Output the [x, y] coordinate of the center of the cell containing the given text.  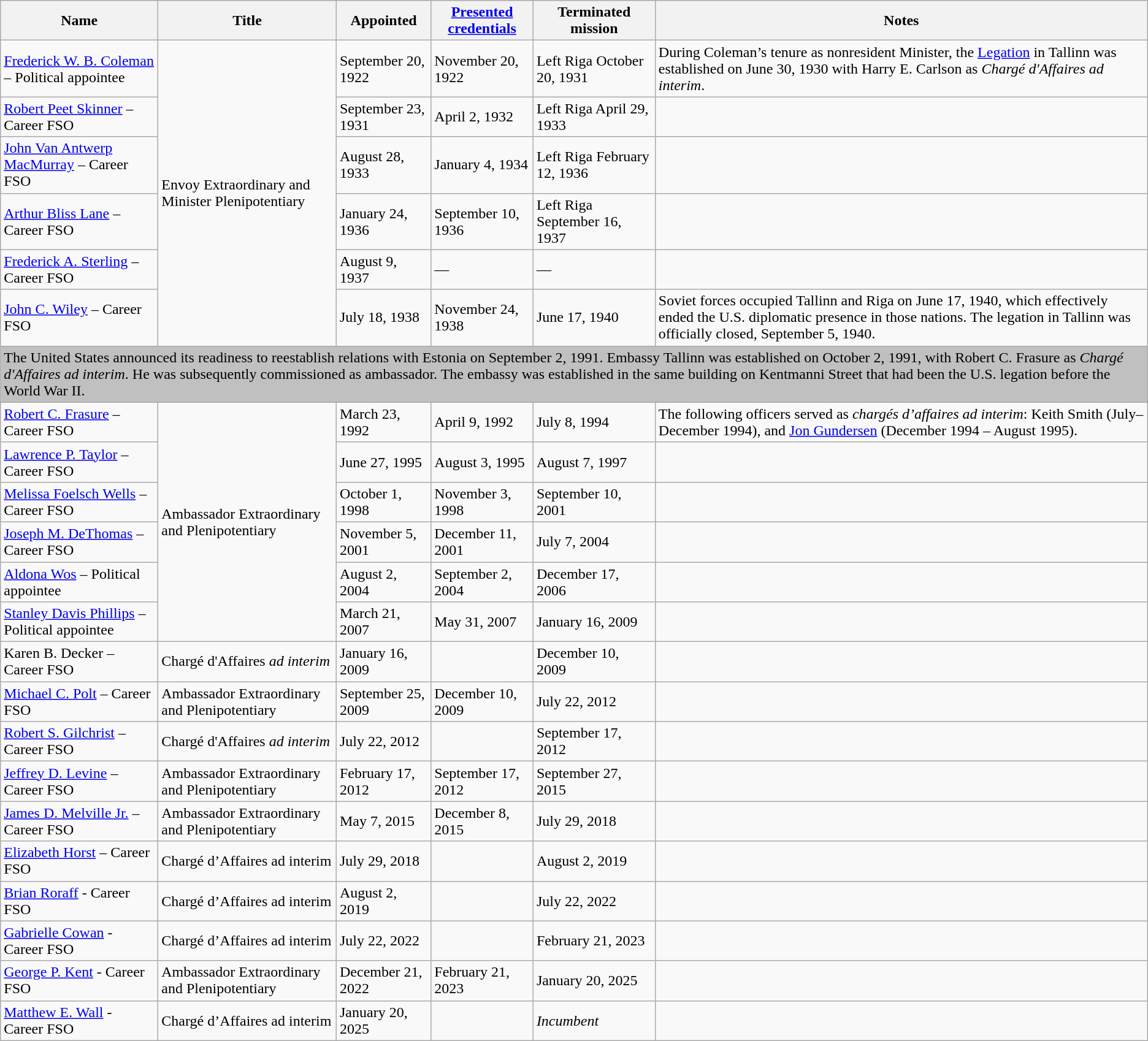
November 5, 2001 [383, 542]
Notes [901, 21]
John Van Antwerp MacMurray – Career FSO [80, 165]
Stanley Davis Phillips – Political appointee [80, 622]
Melissa Foelsch Wells – Career FSO [80, 501]
August 7, 1997 [594, 462]
January 4, 1934 [482, 165]
November 24, 1938 [482, 318]
August 9, 1937 [383, 270]
Karen B. Decker – Career FSO [80, 662]
Gabrielle Cowan - Career FSO [80, 940]
Frederick W. B. Coleman – Political appointee [80, 69]
Robert C. Frasure – Career FSO [80, 422]
September 10, 2001 [594, 501]
May 31, 2007 [482, 622]
October 1, 1998 [383, 501]
Left Riga April 29, 1933 [594, 116]
December 11, 2001 [482, 542]
Joseph M. DeThomas – Career FSO [80, 542]
January 24, 1936 [383, 221]
Title [248, 21]
June 27, 1995 [383, 462]
May 7, 2015 [383, 822]
September 23, 1931 [383, 116]
Left Riga October 20, 1931 [594, 69]
Envoy Extraordinary and Minister Plenipotentiary [248, 193]
December 8, 2015 [482, 822]
August 2, 2004 [383, 581]
Appointed [383, 21]
Left Riga February 12, 1936 [594, 165]
The following officers served as chargés d’affaires ad interim: Keith Smith (July–December 1994), and Jon Gundersen (December 1994 – August 1995). [901, 422]
December 21, 2022 [383, 981]
Michael C. Polt – Career FSO [80, 701]
April 2, 1932 [482, 116]
Aldona Wos – Political appointee [80, 581]
December 17, 2006 [594, 581]
April 9, 1992 [482, 422]
September 27, 2015 [594, 781]
George P. Kent - Career FSO [80, 981]
Terminated mission [594, 21]
Robert S. Gilchrist – Career FSO [80, 742]
July 18, 1938 [383, 318]
Lawrence P. Taylor – Career FSO [80, 462]
September 2, 2004 [482, 581]
February 17, 2012 [383, 781]
Jeffrey D. Levine – Career FSO [80, 781]
March 23, 1992 [383, 422]
John C. Wiley – Career FSO [80, 318]
August 3, 1995 [482, 462]
Frederick A. Sterling – Career FSO [80, 270]
September 10, 1936 [482, 221]
July 7, 2004 [594, 542]
Arthur Bliss Lane – Career FSO [80, 221]
Presented credentials [482, 21]
September 20, 1922 [383, 69]
November 20, 1922 [482, 69]
Matthew E. Wall - Career FSO [80, 1020]
Left Riga September 16, 1937 [594, 221]
September 25, 2009 [383, 701]
August 28, 1933 [383, 165]
June 17, 1940 [594, 318]
March 21, 2007 [383, 622]
Elizabeth Horst – Career FSO [80, 861]
Brian Roraff - Career FSO [80, 901]
Robert Peet Skinner – Career FSO [80, 116]
Incumbent [594, 1020]
Name [80, 21]
November 3, 1998 [482, 501]
July 8, 1994 [594, 422]
James D. Melville Jr. – Career FSO [80, 822]
